Identify which cell holds the provided text, then report its (X, Y) central coordinate. 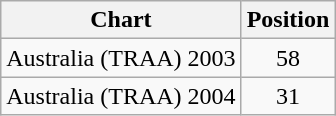
Chart (121, 20)
Position (288, 20)
31 (288, 96)
Australia (TRAA) 2003 (121, 58)
Australia (TRAA) 2004 (121, 96)
58 (288, 58)
